Determine the (X, Y) coordinate at the center of the cell enclosing the given text.  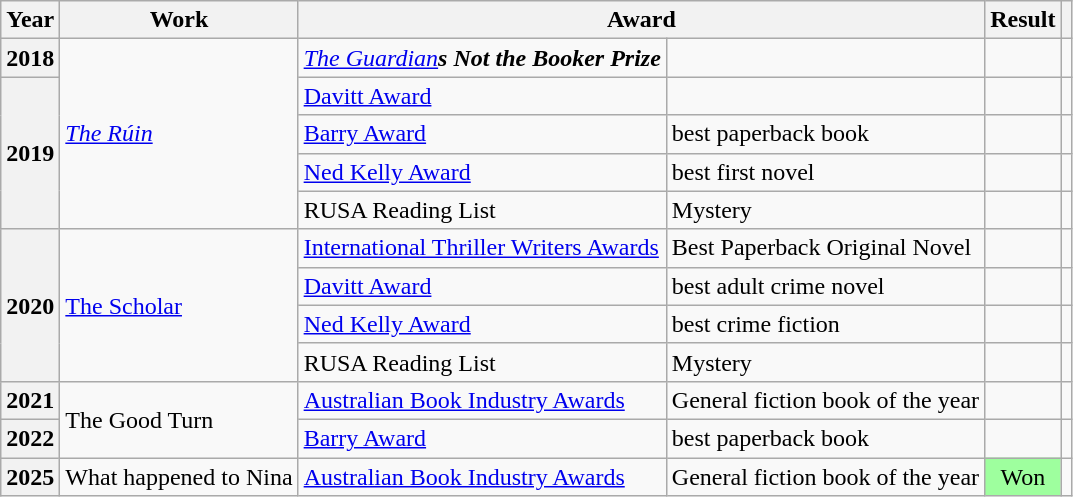
best adult crime novel (825, 286)
2020 (30, 305)
Year (30, 20)
Won (1023, 477)
2022 (30, 438)
International Thriller Writers Awards (482, 248)
2021 (30, 400)
2018 (30, 58)
best first novel (825, 172)
The Rúin (179, 134)
Result (1023, 20)
What happened to Nina (179, 477)
The Good Turn (179, 419)
best crime fiction (825, 324)
Best Paperback Original Novel (825, 248)
2019 (30, 153)
2025 (30, 477)
Award (641, 20)
The Guardians Not the Booker Prize (482, 58)
The Scholar (179, 305)
Work (179, 20)
